Search for the cell housing the specified text and yield its (x, y) center coordinate. 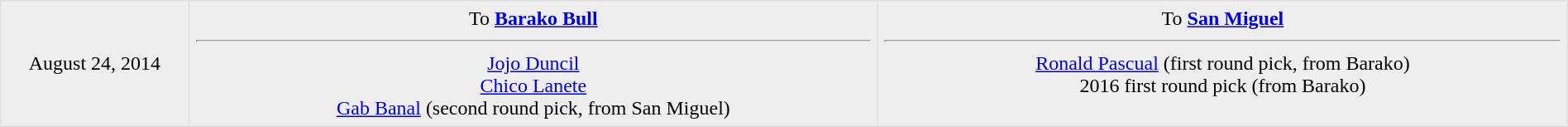
August 24, 2014 (94, 64)
To Barako BullJojo DuncilChico LaneteGab Banal (second round pick, from San Miguel) (533, 64)
To San MiguelRonald Pascual (first round pick, from Barako)2016 first round pick (from Barako) (1223, 64)
